Capture the cell that displays the provided text and extract its (x, y) central coordinate. 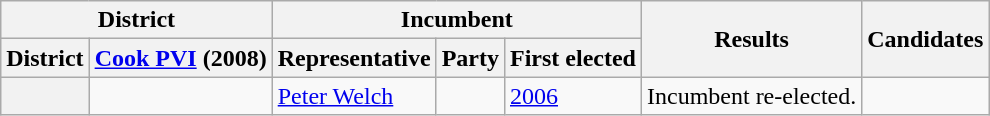
Peter Welch (354, 96)
2006 (572, 96)
Candidates (926, 39)
Incumbent re-elected. (751, 96)
Cook PVI (2008) (180, 58)
Results (751, 39)
Representative (354, 58)
First elected (572, 58)
Incumbent (456, 20)
Party (470, 58)
